Search for the cell housing the specified text and yield its (X, Y) center coordinate. 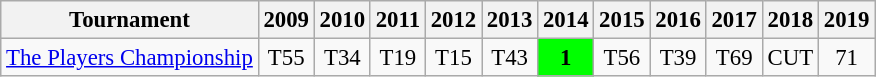
2019 (846, 20)
The Players Championship (130, 58)
T69 (734, 58)
T56 (622, 58)
2009 (286, 20)
2014 (566, 20)
T19 (398, 58)
2013 (510, 20)
Tournament (130, 20)
2018 (790, 20)
T15 (453, 58)
2016 (678, 20)
2010 (342, 20)
2012 (453, 20)
CUT (790, 58)
T43 (510, 58)
71 (846, 58)
T34 (342, 58)
2015 (622, 20)
T55 (286, 58)
2017 (734, 20)
1 (566, 58)
T39 (678, 58)
2011 (398, 20)
